Return the (x, y) coordinate for the center point of the cell that contains the specified text.  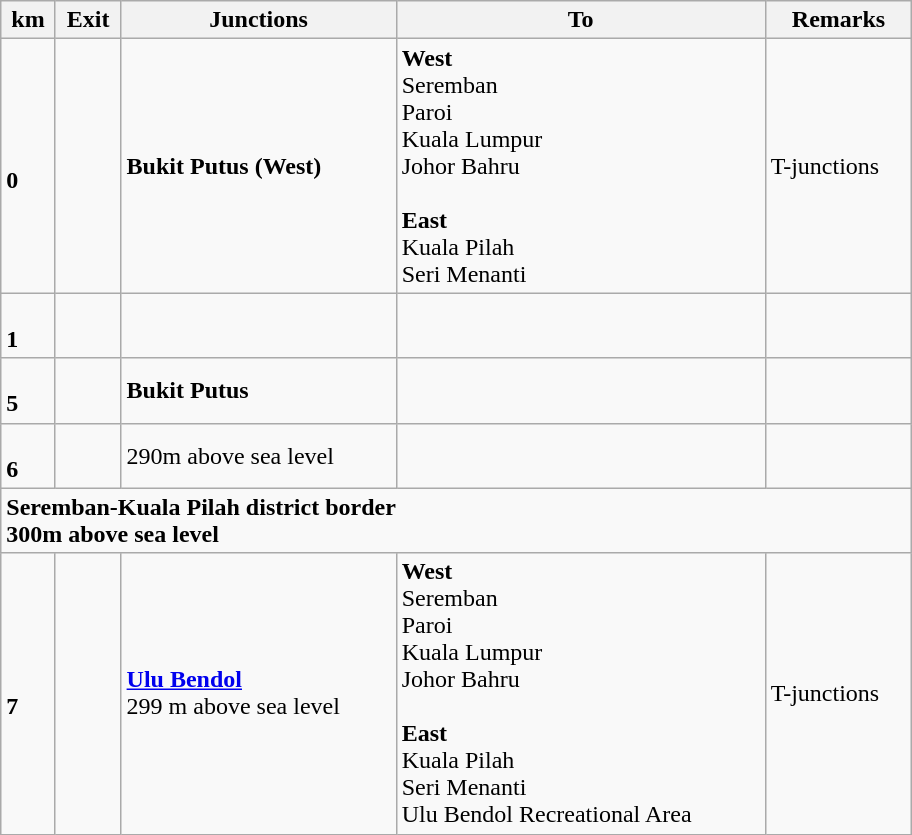
0 (28, 166)
Junctions (258, 20)
1 (28, 326)
West Seremban Paroi Kuala Lumpur Johor BahruEast Kuala Pilah Seri Menanti (580, 166)
Ulu Bendol299 m above sea level (258, 694)
km (28, 20)
Exit (88, 20)
5 (28, 390)
Bukit Putus (258, 390)
Bukit Putus (West) (258, 166)
6 (28, 456)
7 (28, 694)
Remarks (838, 20)
West Seremban Paroi Kuala Lumpur Johor BahruEast Kuala Pilah Seri MenantiUlu Bendol Recreational Area (580, 694)
290m above sea level (258, 456)
To (580, 20)
Seremban-Kuala Pilah district border300m above sea level (456, 520)
